From the cell containing the given text, extract its center point as [x, y] coordinate. 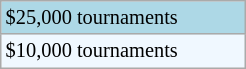
$25,000 tournaments [124, 17]
$10,000 tournaments [124, 51]
